Locate the cell with the specified text and output its [x, y] center coordinate. 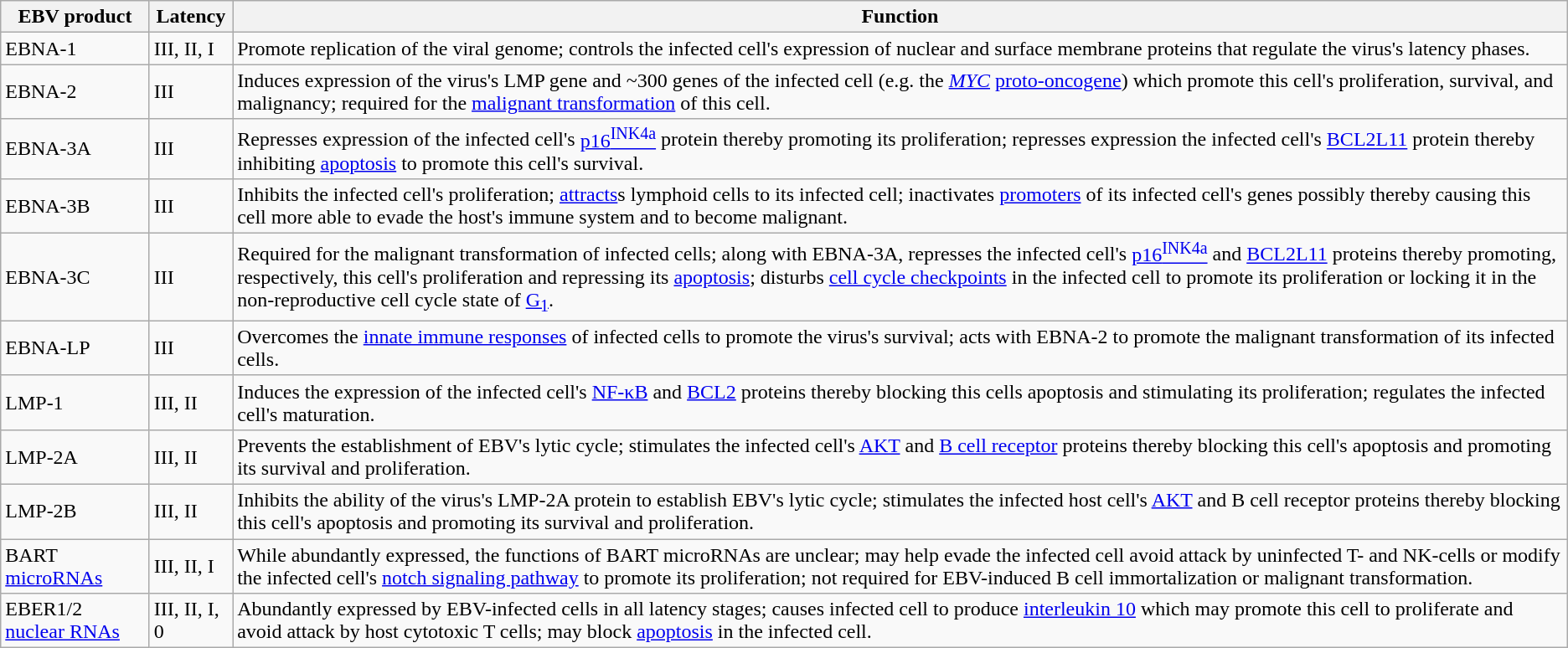
EBV product [75, 17]
EBNA-LP [75, 348]
LMP-2B [75, 512]
Latency [191, 17]
LMP-2A [75, 457]
LMP-1 [75, 402]
EBNA-3C [75, 278]
Function [900, 17]
EBER1/2 nuclear RNAs [75, 621]
BART microRNAs [75, 566]
III, II, I, 0 [191, 621]
EBNA-1 [75, 49]
EBNA-2 [75, 92]
EBNA-3B [75, 206]
EBNA-3A [75, 149]
